Output the (X, Y) coordinate of the center of the cell containing the given text.  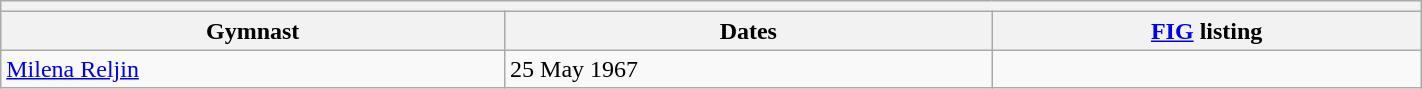
Gymnast (253, 31)
25 May 1967 (748, 69)
FIG listing (1206, 31)
Dates (748, 31)
Milena Reljin (253, 69)
